Identify which cell holds the provided text, then report its (x, y) central coordinate. 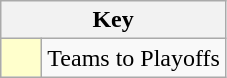
Key (114, 20)
Teams to Playoffs (134, 58)
